Find where the given text appears and provide that cell's center as [X, Y] coordinate. 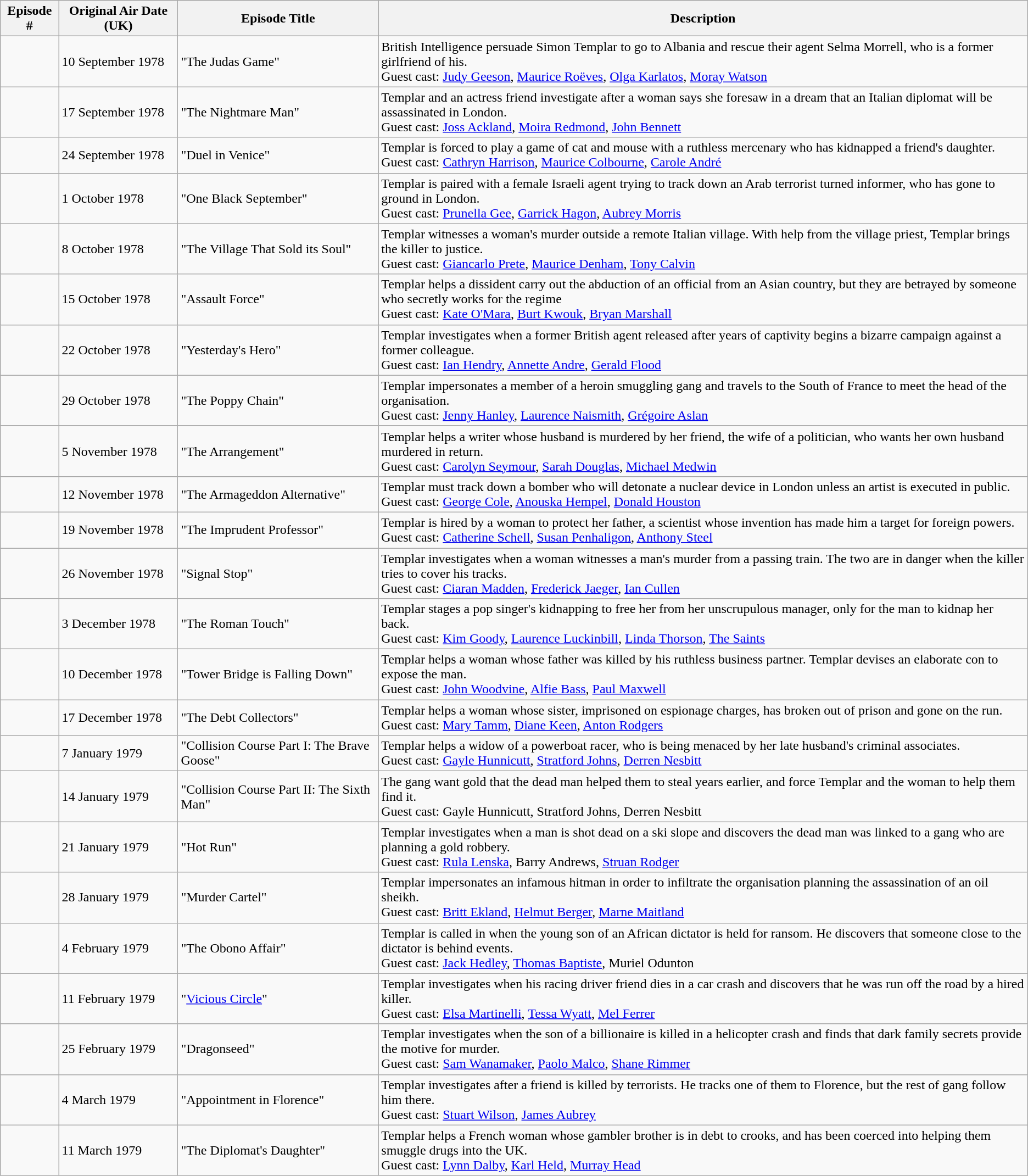
1 October 1978 [119, 198]
"Signal Stop" [278, 573]
"The Diplomat's Daughter" [278, 1150]
15 October 1978 [119, 299]
"Assault Force" [278, 299]
17 December 1978 [119, 717]
11 February 1979 [119, 999]
"Collision Course Part II: The Sixth Man" [278, 796]
29 October 1978 [119, 400]
3 December 1978 [119, 624]
"Yesterday's Hero" [278, 350]
12 November 1978 [119, 494]
22 October 1978 [119, 350]
8 October 1978 [119, 249]
10 September 1978 [119, 62]
10 December 1978 [119, 675]
"Appointment in Florence" [278, 1100]
Episode # [30, 19]
"Duel in Venice" [278, 155]
"Tower Bridge is Falling Down" [278, 675]
"The Roman Touch" [278, 624]
"The Debt Collectors" [278, 717]
17 September 1978 [119, 112]
Description [703, 19]
21 January 1979 [119, 847]
"The Obono Affair" [278, 948]
"Collision Course Part I: The Brave Goose" [278, 754]
24 September 1978 [119, 155]
"The Nightmare Man" [278, 112]
4 March 1979 [119, 1100]
"The Armageddon Alternative" [278, 494]
28 January 1979 [119, 898]
5 November 1978 [119, 451]
"The Arrangement" [278, 451]
Original Air Date (UK) [119, 19]
"Hot Run" [278, 847]
"Murder Cartel" [278, 898]
14 January 1979 [119, 796]
7 January 1979 [119, 754]
19 November 1978 [119, 530]
"The Poppy Chain" [278, 400]
"The Village That Sold its Soul" [278, 249]
"Vicious Circle" [278, 999]
"Dragonseed" [278, 1049]
Episode Title [278, 19]
11 March 1979 [119, 1150]
"The Judas Game" [278, 62]
"One Black September" [278, 198]
26 November 1978 [119, 573]
25 February 1979 [119, 1049]
4 February 1979 [119, 948]
"The Imprudent Professor" [278, 530]
